Provide the (x, y) coordinate of the cell's center where the given text is located.  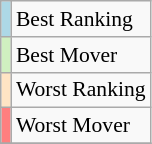
Best Ranking (81, 19)
Worst Ranking (81, 90)
Worst Mover (81, 126)
Best Mover (81, 55)
